Identify which cell holds the provided text, then report its [X, Y] central coordinate. 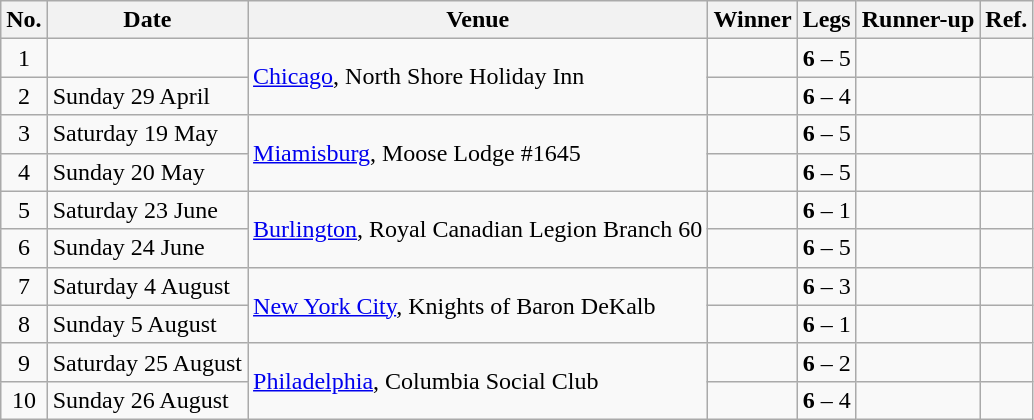
Philadelphia, Columbia Social Club [478, 381]
3 [24, 134]
Runner-up [918, 20]
6 – 2 [826, 362]
2 [24, 96]
7 [24, 286]
New York City, Knights of Baron DeKalb [478, 305]
Saturday 19 May [147, 134]
4 [24, 172]
Sunday 5 August [147, 324]
Legs [826, 20]
8 [24, 324]
Saturday 23 June [147, 210]
1 [24, 58]
Saturday 25 August [147, 362]
5 [24, 210]
No. [24, 20]
Chicago, North Shore Holiday Inn [478, 77]
9 [24, 362]
10 [24, 400]
Sunday 20 May [147, 172]
Sunday 26 August [147, 400]
Miamisburg, Moose Lodge #1645 [478, 153]
Sunday 29 April [147, 96]
Burlington, Royal Canadian Legion Branch 60 [478, 229]
6 [24, 248]
6 – 3 [826, 286]
Date [147, 20]
Winner [752, 20]
Venue [478, 20]
Sunday 24 June [147, 248]
Ref. [1006, 20]
Saturday 4 August [147, 286]
